Extract the [X, Y] coordinate from the center of the cell holding the provided text.  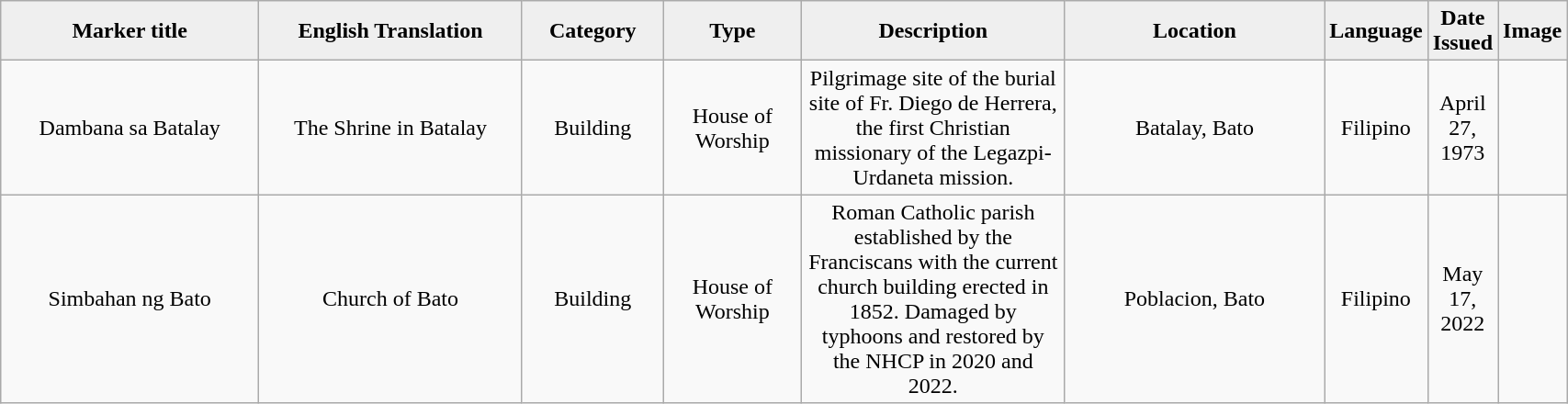
Location [1194, 31]
Poblacion, Bato [1194, 299]
Date Issued [1462, 31]
May 17, 2022 [1462, 299]
Language [1376, 31]
Simbahan ng Bato [130, 299]
The Shrine in Batalay [391, 128]
Image [1532, 31]
Marker title [130, 31]
Category [592, 31]
English Translation [391, 31]
Batalay, Bato [1194, 128]
Church of Bato [391, 299]
Dambana sa Batalay [130, 128]
Type [732, 31]
Pilgrimage site of the burial site of Fr. Diego de Herrera, the first Christian missionary of the Legazpi-Urdaneta mission. [933, 128]
April 27, 1973 [1462, 128]
Description [933, 31]
